Extract the [x, y] coordinate from the center of the cell holding the provided text.  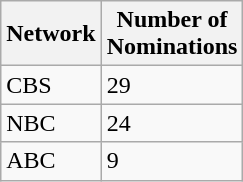
Network [51, 34]
24 [172, 123]
CBS [51, 85]
29 [172, 85]
NBC [51, 123]
ABC [51, 161]
9 [172, 161]
Number ofNominations [172, 34]
